Extract the (x, y) coordinate from the center of the cell holding the provided text.  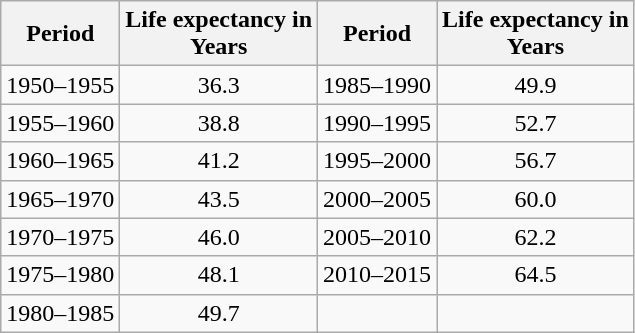
2010–2015 (378, 275)
49.9 (536, 85)
64.5 (536, 275)
52.7 (536, 123)
1955–1960 (60, 123)
48.1 (219, 275)
1970–1975 (60, 237)
1950–1955 (60, 85)
1990–1995 (378, 123)
36.3 (219, 85)
1980–1985 (60, 313)
1965–1970 (60, 199)
46.0 (219, 237)
1975–1980 (60, 275)
2000–2005 (378, 199)
2005–2010 (378, 237)
1995–2000 (378, 161)
49.7 (219, 313)
1960–1965 (60, 161)
38.8 (219, 123)
41.2 (219, 161)
1985–1990 (378, 85)
56.7 (536, 161)
60.0 (536, 199)
62.2 (536, 237)
43.5 (219, 199)
